Return (x, y) of the center of cell containing provided text 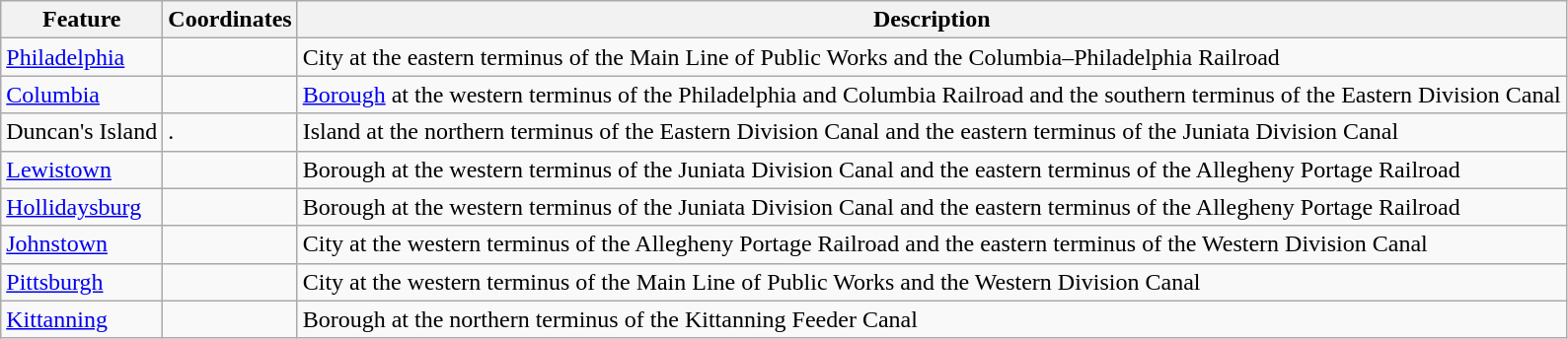
Hollidaysburg (82, 207)
City at the western terminus of the Main Line of Public Works and the Western Division Canal (932, 282)
Johnstown (82, 244)
City at the western terminus of the Allegheny Portage Railroad and the eastern terminus of the Western Division Canal (932, 244)
Lewistown (82, 169)
Description (932, 20)
Duncan's Island (82, 132)
. (230, 132)
Borough at the western terminus of the Philadelphia and Columbia Railroad and the southern terminus of the Eastern Division Canal (932, 95)
Island at the northern terminus of the Eastern Division Canal and the eastern terminus of the Juniata Division Canal (932, 132)
City at the eastern terminus of the Main Line of Public Works and the Columbia–Philadelphia Railroad (932, 57)
Philadelphia (82, 57)
Kittanning (82, 319)
Coordinates (230, 20)
Pittsburgh (82, 282)
Feature (82, 20)
Columbia (82, 95)
Borough at the northern terminus of the Kittanning Feeder Canal (932, 319)
